Find where the given text appears and provide that cell's center as (x, y) coordinate. 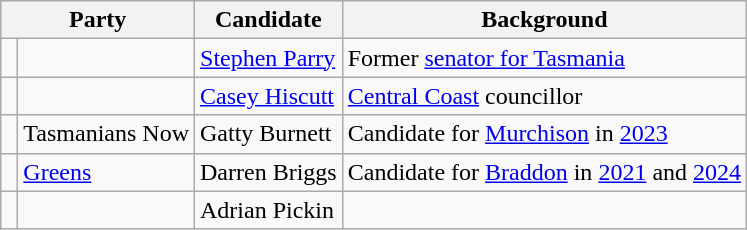
Candidate for Braddon in 2021 and 2024 (544, 172)
Former senator for Tasmania (544, 58)
Party (98, 20)
Tasmanians Now (106, 134)
Darren Briggs (269, 172)
Gatty Burnett (269, 134)
Stephen Parry (269, 58)
Casey Hiscutt (269, 96)
Candidate (269, 20)
Adrian Pickin (269, 210)
Greens (106, 172)
Background (544, 20)
Candidate for Murchison in 2023 (544, 134)
Central Coast councillor (544, 96)
